Return [x, y] of the center of cell containing provided text 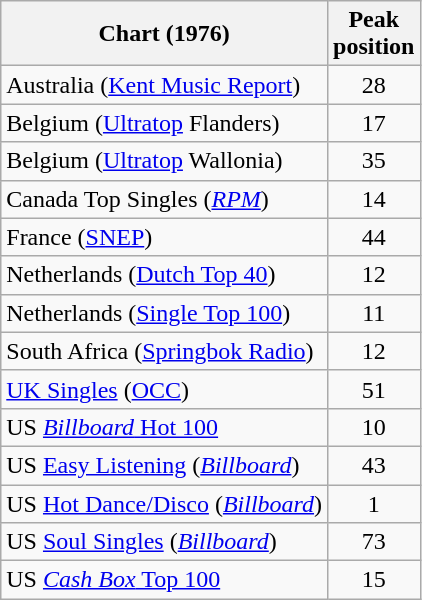
US Hot Dance/Disco (Billboard) [164, 503]
South Africa (Springbok Radio) [164, 351]
Australia (Kent Music Report) [164, 85]
35 [374, 161]
Netherlands (Dutch Top 40) [164, 275]
17 [374, 123]
15 [374, 580]
10 [374, 427]
51 [374, 389]
11 [374, 313]
28 [374, 85]
Canada Top Singles (RPM) [164, 199]
1 [374, 503]
US Billboard Hot 100 [164, 427]
Netherlands (Single Top 100) [164, 313]
14 [374, 199]
44 [374, 237]
Belgium (Ultratop Wallonia) [164, 161]
43 [374, 465]
Peakposition [374, 34]
US Soul Singles (Billboard) [164, 542]
France (SNEP) [164, 237]
UK Singles (OCC) [164, 389]
Chart (1976) [164, 34]
73 [374, 542]
US Cash Box Top 100 [164, 580]
Belgium (Ultratop Flanders) [164, 123]
US Easy Listening (Billboard) [164, 465]
